From the cell containing the given text, extract its center point as (x, y) coordinate. 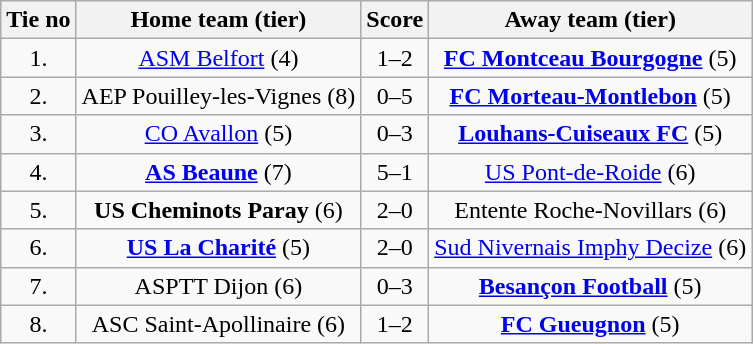
8. (38, 324)
CO Avallon (5) (218, 134)
2. (38, 96)
ASC Saint-Apollinaire (6) (218, 324)
ASM Belfort (4) (218, 58)
US Pont-de-Roide (6) (590, 172)
Besançon Football (5) (590, 286)
Entente Roche-Novillars (6) (590, 210)
FC Morteau-Montlebon (5) (590, 96)
FC Montceau Bourgogne (5) (590, 58)
AS Beaune (7) (218, 172)
Tie no (38, 20)
AEP Pouilley-les-Vignes (8) (218, 96)
5. (38, 210)
7. (38, 286)
Score (395, 20)
5–1 (395, 172)
Louhans-Cuiseaux FC (5) (590, 134)
US La Charité (5) (218, 248)
6. (38, 248)
Home team (tier) (218, 20)
1. (38, 58)
0–5 (395, 96)
ASPTT Dijon (6) (218, 286)
3. (38, 134)
4. (38, 172)
US Cheminots Paray (6) (218, 210)
Away team (tier) (590, 20)
Sud Nivernais Imphy Decize (6) (590, 248)
FC Gueugnon (5) (590, 324)
